Return [x, y] of the center of cell containing provided text 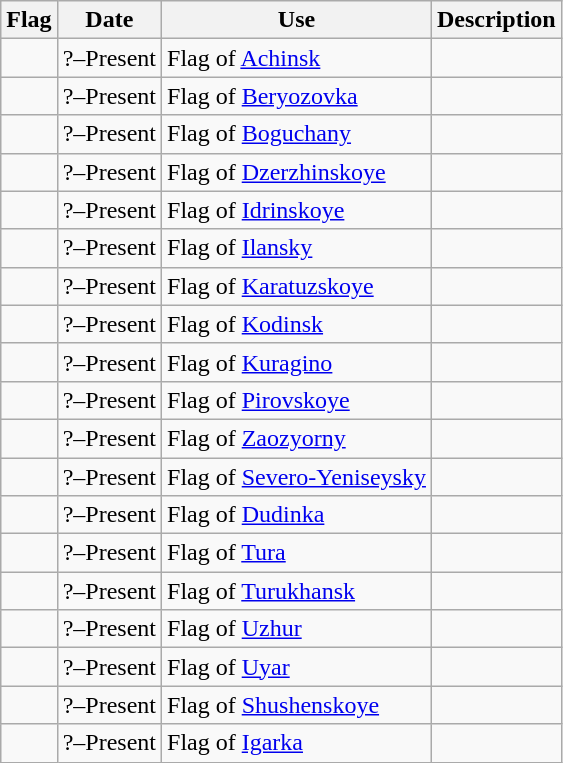
Flag of Kodinsk [297, 324]
Flag of Boguchany [297, 134]
Flag [29, 20]
Flag of Turukhansk [297, 591]
Flag of Uyar [297, 667]
Flag of Beryozovka [297, 96]
Flag of Ilansky [297, 248]
Flag of Karatuzskoye [297, 286]
Date [109, 20]
Flag of Shushenskoye [297, 705]
Flag of Zaozyorny [297, 438]
Flag of Kuragino [297, 362]
Flag of Pirovskoye [297, 400]
Flag of Dudinka [297, 515]
Use [297, 20]
Flag of Achinsk [297, 58]
Flag of Dzerzhinskoye [297, 172]
Flag of Severo-Yeniseysky [297, 477]
Flag of Idrinskoye [297, 210]
Flag of Tura [297, 553]
Description [496, 20]
Flag of Uzhur [297, 629]
Flag of Igarka [297, 743]
